Detect which cell encompasses the target text, then output its [X, Y] center coordinate. 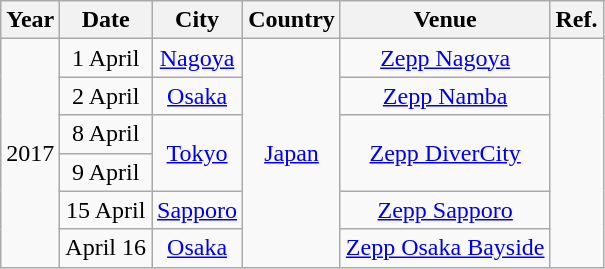
Japan [292, 153]
Zepp Sapporo [445, 210]
City [198, 20]
15 April [106, 210]
9 April [106, 172]
2017 [30, 153]
Tokyo [198, 153]
Zepp Nagoya [445, 58]
Venue [445, 20]
1 April [106, 58]
Zepp Osaka Bayside [445, 248]
Year [30, 20]
2 April [106, 96]
Nagoya [198, 58]
April 16 [106, 248]
Zepp Namba [445, 96]
Date [106, 20]
Country [292, 20]
Sapporo [198, 210]
Ref. [576, 20]
8 April [106, 134]
Zepp DiverCity [445, 153]
